Extract the [x, y] coordinate from the center of the cell holding the provided text.  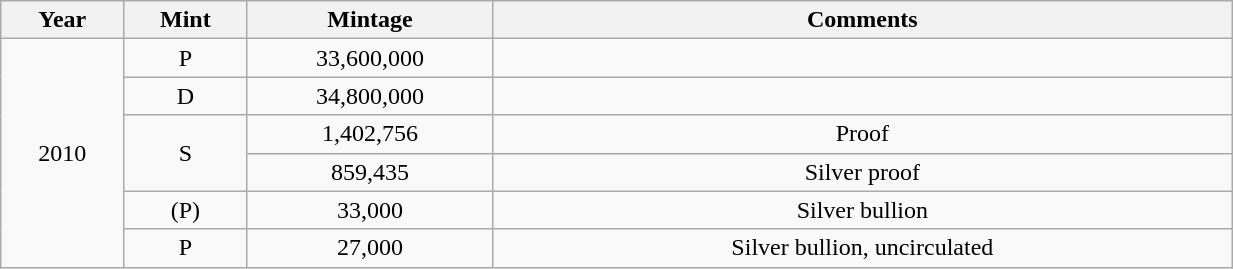
D [186, 96]
859,435 [370, 172]
Mint [186, 20]
33,000 [370, 210]
S [186, 153]
Silver proof [862, 172]
34,800,000 [370, 96]
1,402,756 [370, 134]
2010 [62, 153]
27,000 [370, 248]
33,600,000 [370, 58]
Silver bullion [862, 210]
(P) [186, 210]
Mintage [370, 20]
Comments [862, 20]
Silver bullion, uncirculated [862, 248]
Proof [862, 134]
Year [62, 20]
